Locate the cell with the specified text and output its (X, Y) center coordinate. 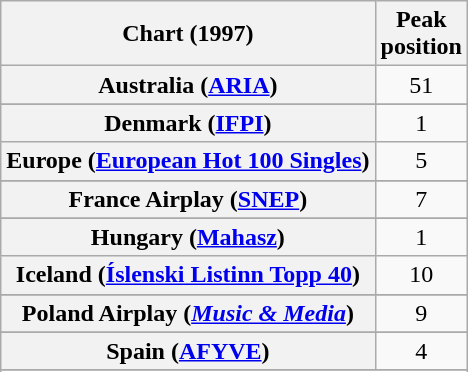
Europe (European Hot 100 Singles) (188, 161)
Denmark (IFPI) (188, 123)
7 (421, 199)
France Airplay (SNEP) (188, 199)
9 (421, 313)
Hungary (Mahasz) (188, 237)
Chart (1997) (188, 34)
Spain (AFYVE) (188, 351)
Poland Airplay (Music & Media) (188, 313)
5 (421, 161)
51 (421, 85)
10 (421, 275)
Peakposition (421, 34)
4 (421, 351)
Iceland (Íslenski Listinn Topp 40) (188, 275)
Australia (ARIA) (188, 85)
